Search for the cell housing the specified text and yield its (x, y) center coordinate. 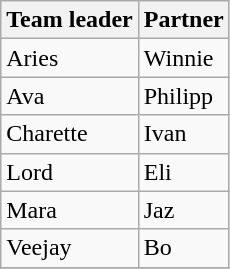
Philipp (184, 96)
Partner (184, 20)
Eli (184, 172)
Ivan (184, 134)
Ava (70, 96)
Bo (184, 248)
Winnie (184, 58)
Aries (70, 58)
Mara (70, 210)
Team leader (70, 20)
Jaz (184, 210)
Lord (70, 172)
Charette (70, 134)
Veejay (70, 248)
